Return the [X, Y] coordinate for the center point of the cell that contains the specified text.  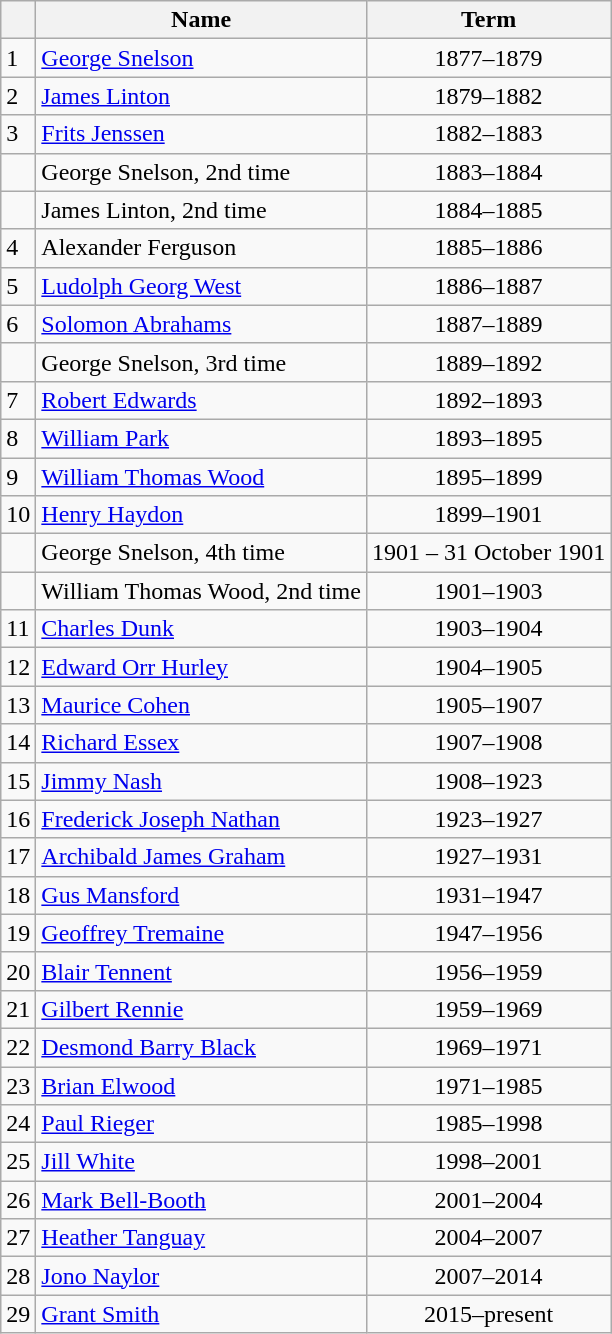
2001–2004 [488, 1200]
6 [18, 324]
Solomon Abrahams [202, 324]
Paul Rieger [202, 1124]
1877–1879 [488, 58]
Robert Edwards [202, 400]
28 [18, 1276]
3 [18, 134]
Name [202, 20]
Frits Jenssen [202, 134]
Term [488, 20]
Gus Mansford [202, 895]
19 [18, 933]
Gilbert Rennie [202, 1009]
William Thomas Wood, 2nd time [202, 591]
10 [18, 515]
Henry Haydon [202, 515]
8 [18, 438]
1998–2001 [488, 1162]
2004–2007 [488, 1238]
James Linton [202, 96]
Heather Tanguay [202, 1238]
2007–2014 [488, 1276]
4 [18, 248]
5 [18, 286]
1904–1905 [488, 667]
18 [18, 895]
27 [18, 1238]
1887–1889 [488, 324]
17 [18, 857]
1901 – 31 October 1901 [488, 553]
1883–1884 [488, 172]
1893–1895 [488, 438]
George Snelson, 2nd time [202, 172]
15 [18, 781]
James Linton, 2nd time [202, 210]
2015–present [488, 1314]
Jimmy Nash [202, 781]
Frederick Joseph Nathan [202, 819]
1927–1931 [488, 857]
2 [18, 96]
1882–1883 [488, 134]
William Park [202, 438]
12 [18, 667]
George Snelson [202, 58]
1885–1886 [488, 248]
George Snelson, 3rd time [202, 362]
Alexander Ferguson [202, 248]
23 [18, 1085]
24 [18, 1124]
1907–1908 [488, 743]
1899–1901 [488, 515]
20 [18, 971]
22 [18, 1047]
25 [18, 1162]
Blair Tennent [202, 971]
Jill White [202, 1162]
1947–1956 [488, 933]
1931–1947 [488, 895]
26 [18, 1200]
1971–1985 [488, 1085]
William Thomas Wood [202, 477]
1908–1923 [488, 781]
1886–1887 [488, 286]
1901–1903 [488, 591]
Desmond Barry Black [202, 1047]
Richard Essex [202, 743]
1959–1969 [488, 1009]
7 [18, 400]
13 [18, 705]
Jono Naylor [202, 1276]
1956–1959 [488, 971]
21 [18, 1009]
Charles Dunk [202, 629]
1969–1971 [488, 1047]
George Snelson, 4th time [202, 553]
1 [18, 58]
1903–1904 [488, 629]
Geoffrey Tremaine [202, 933]
16 [18, 819]
Edward Orr Hurley [202, 667]
1985–1998 [488, 1124]
1879–1882 [488, 96]
1889–1892 [488, 362]
Maurice Cohen [202, 705]
Brian Elwood [202, 1085]
Archibald James Graham [202, 857]
1892–1893 [488, 400]
Mark Bell-Booth [202, 1200]
Ludolph Georg West [202, 286]
1923–1927 [488, 819]
1884–1885 [488, 210]
11 [18, 629]
9 [18, 477]
14 [18, 743]
1905–1907 [488, 705]
1895–1899 [488, 477]
Grant Smith [202, 1314]
29 [18, 1314]
